Find where the given text appears and provide that cell's center as (X, Y) coordinate. 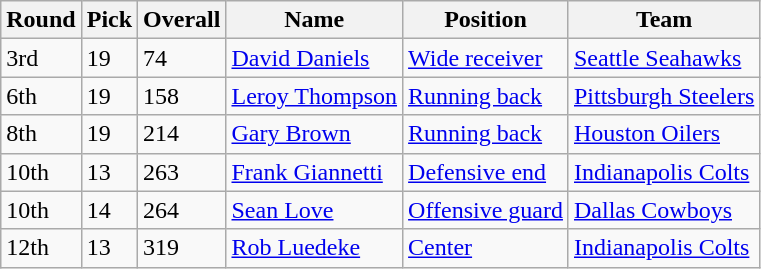
Pick (109, 20)
Overall (182, 20)
158 (182, 96)
3rd (41, 58)
Sean Love (314, 210)
319 (182, 248)
Seattle Seahawks (664, 58)
Rob Luedeke (314, 248)
Round (41, 20)
Defensive end (486, 172)
Gary Brown (314, 134)
Position (486, 20)
Center (486, 248)
Dallas Cowboys (664, 210)
264 (182, 210)
Leroy Thompson (314, 96)
Name (314, 20)
12th (41, 248)
Wide receiver (486, 58)
74 (182, 58)
Houston Oilers (664, 134)
6th (41, 96)
David Daniels (314, 58)
214 (182, 134)
263 (182, 172)
Offensive guard (486, 210)
Pittsburgh Steelers (664, 96)
Frank Giannetti (314, 172)
8th (41, 134)
Team (664, 20)
14 (109, 210)
